Scan for the cell matching the given text and deliver its [x, y] coordinate at center. 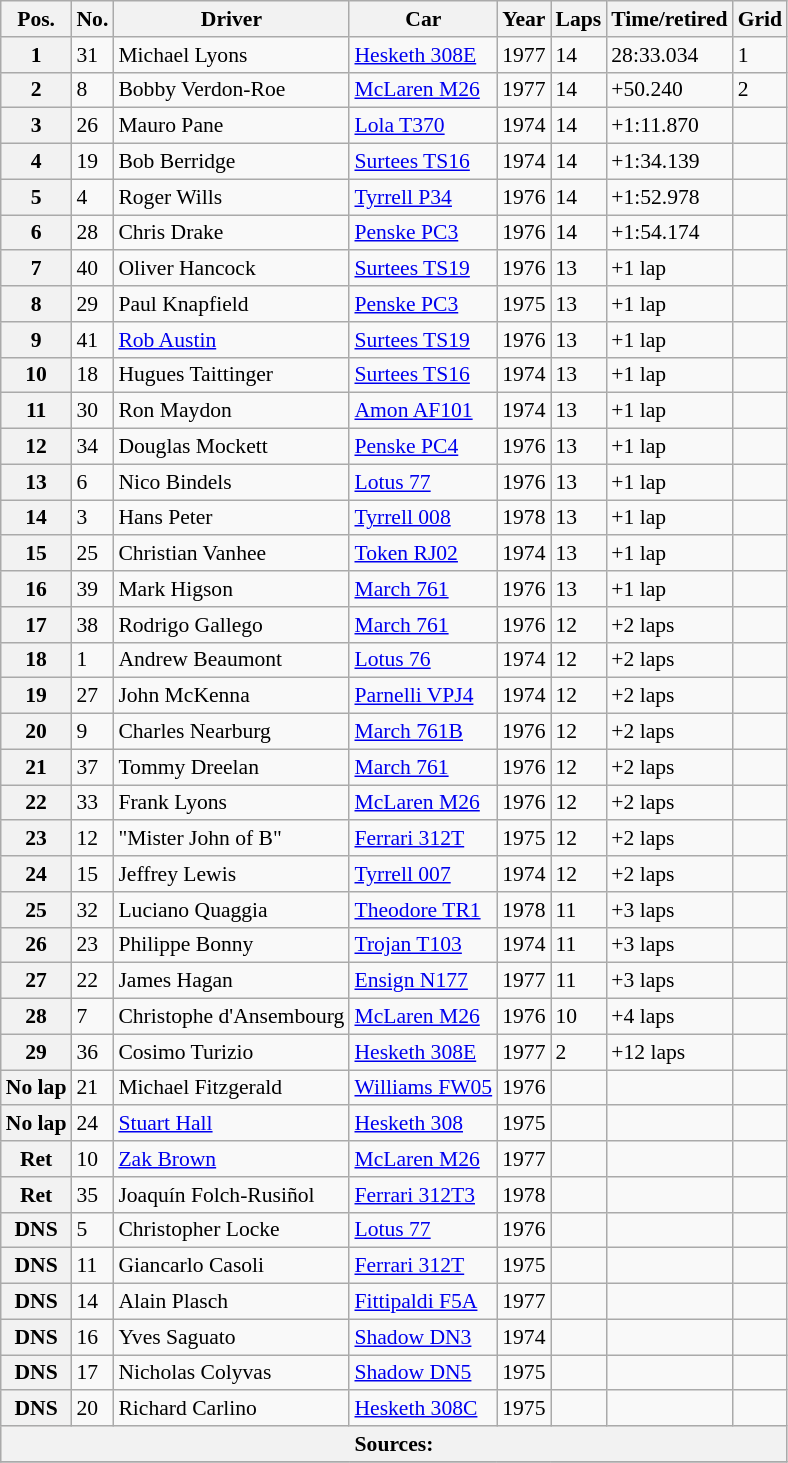
+4 laps [669, 1017]
Michael Fitzgerald [231, 1088]
Giancarlo Casoli [231, 1266]
Ferrari 312T3 [423, 1195]
Yves Saguato [231, 1337]
+1:34.139 [669, 162]
Mark Higson [231, 589]
Roger Wills [231, 197]
Tyrrell 007 [423, 874]
Pos. [36, 19]
Trojan T103 [423, 945]
Sources: [394, 1444]
41 [92, 340]
No. [92, 19]
Philippe Bonny [231, 945]
Ensign N177 [423, 981]
Luciano Quaggia [231, 910]
Lotus 76 [423, 660]
March 761B [423, 732]
Andrew Beaumont [231, 660]
Fittipaldi F5A [423, 1302]
Theodore TR1 [423, 910]
Token RJ02 [423, 554]
28:33.034 [669, 55]
Hans Peter [231, 518]
Chris Drake [231, 233]
Nico Bindels [231, 482]
38 [92, 625]
Shadow DN5 [423, 1373]
Bobby Verdon-Roe [231, 90]
Driver [231, 19]
+50.240 [669, 90]
Cosimo Turizio [231, 1052]
Rodrigo Gallego [231, 625]
Williams FW05 [423, 1088]
+1:11.870 [669, 126]
Christian Vanhee [231, 554]
Charles Nearburg [231, 732]
Hesketh 308C [423, 1409]
Shadow DN3 [423, 1337]
John McKenna [231, 696]
Grid [760, 19]
Zak Brown [231, 1159]
Parnelli VPJ4 [423, 696]
Tyrrell P34 [423, 197]
Christopher Locke [231, 1230]
Bob Berridge [231, 162]
40 [92, 269]
Laps [578, 19]
+12 laps [669, 1052]
James Hagan [231, 981]
Oliver Hancock [231, 269]
Michael Lyons [231, 55]
Frank Lyons [231, 803]
Paul Knapfield [231, 304]
Mauro Pane [231, 126]
Hesketh 308 [423, 1124]
Penske PC4 [423, 447]
Richard Carlino [231, 1409]
Tommy Dreelan [231, 767]
Alain Plasch [231, 1302]
Lola T370 [423, 126]
33 [92, 803]
Jeffrey Lewis [231, 874]
Year [524, 19]
Stuart Hall [231, 1124]
35 [92, 1195]
Tyrrell 008 [423, 518]
34 [92, 447]
Rob Austin [231, 340]
Joaquín Folch-Rusiñol [231, 1195]
Nicholas Colyvas [231, 1373]
Car [423, 19]
Time/retired [669, 19]
Christophe d'Ansembourg [231, 1017]
Ron Maydon [231, 411]
30 [92, 411]
"Mister John of B" [231, 839]
Douglas Mockett [231, 447]
37 [92, 767]
Amon AF101 [423, 411]
+1:52.978 [669, 197]
32 [92, 910]
Hugues Taittinger [231, 375]
31 [92, 55]
39 [92, 589]
36 [92, 1052]
+1:54.174 [669, 233]
